Pinpoint the cell where the given text exists, returning its [X, Y] midpoint coordinate. 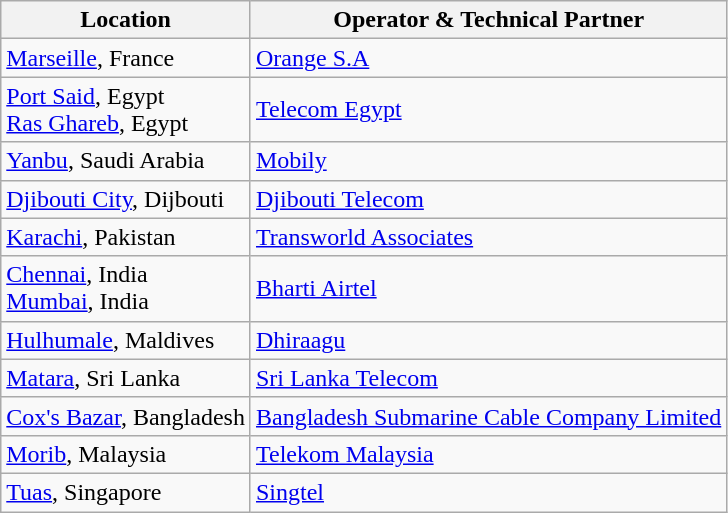
Telecom Egypt [488, 110]
Bangladesh Submarine Cable Company Limited [488, 416]
Djibouti City, Dijbouti [126, 199]
Orange S.A [488, 58]
Singtel [488, 492]
Hulhumale, Maldives [126, 340]
Matara, Sri Lanka [126, 378]
Karachi, Pakistan [126, 237]
Cox's Bazar, Bangladesh [126, 416]
Sri Lanka Telecom [488, 378]
Bharti Airtel [488, 288]
Chennai, IndiaMumbai, India [126, 288]
Telekom Malaysia [488, 454]
Transworld Associates [488, 237]
Morib, Malaysia [126, 454]
Marseille, France [126, 58]
Operator & Technical Partner [488, 20]
Port Said, EgyptRas Ghareb, Egypt [126, 110]
Yanbu, Saudi Arabia [126, 161]
Mobily [488, 161]
Dhiraagu [488, 340]
Tuas, Singapore [126, 492]
Location [126, 20]
Djibouti Telecom [488, 199]
